For the text-containing cell, return its midpoint in (x, y) coordinate format. 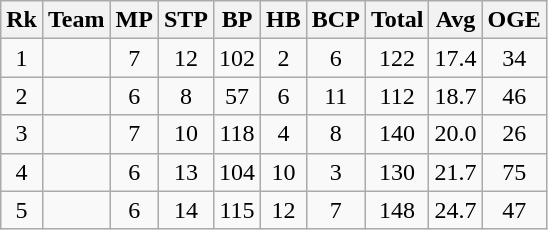
20.0 (456, 134)
17.4 (456, 58)
115 (236, 210)
75 (514, 172)
21.7 (456, 172)
BCP (336, 20)
130 (397, 172)
OGE (514, 20)
Rk (22, 20)
Team (76, 20)
122 (397, 58)
24.7 (456, 210)
MP (134, 20)
13 (186, 172)
47 (514, 210)
11 (336, 96)
1 (22, 58)
118 (236, 134)
104 (236, 172)
Total (397, 20)
46 (514, 96)
102 (236, 58)
BP (236, 20)
57 (236, 96)
14 (186, 210)
112 (397, 96)
148 (397, 210)
5 (22, 210)
Avg (456, 20)
34 (514, 58)
18.7 (456, 96)
STP (186, 20)
140 (397, 134)
26 (514, 134)
HB (284, 20)
